Provide the [x, y] coordinate of the cell's center where the given text is located.  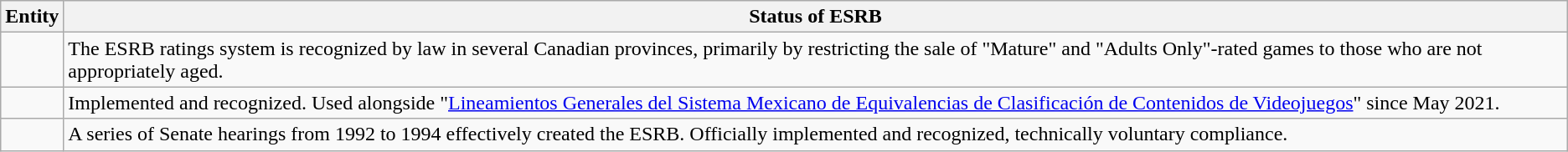
A series of Senate hearings from 1992 to 1994 effectively created the ESRB. Officially implemented and recognized, technically voluntary compliance. [816, 134]
Entity [32, 17]
Status of ESRB [816, 17]
